Search for the cell housing the specified text and yield its [X, Y] center coordinate. 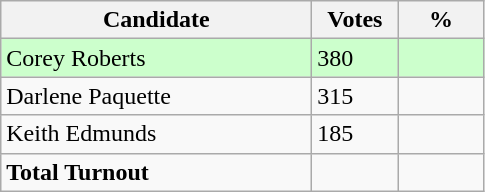
Keith Edmunds [156, 134]
Darlene Paquette [156, 96]
315 [355, 96]
Votes [355, 20]
% [441, 20]
Candidate [156, 20]
380 [355, 58]
185 [355, 134]
Corey Roberts [156, 58]
Total Turnout [156, 172]
